Scan for the cell matching the given text and deliver its (x, y) coordinate at center. 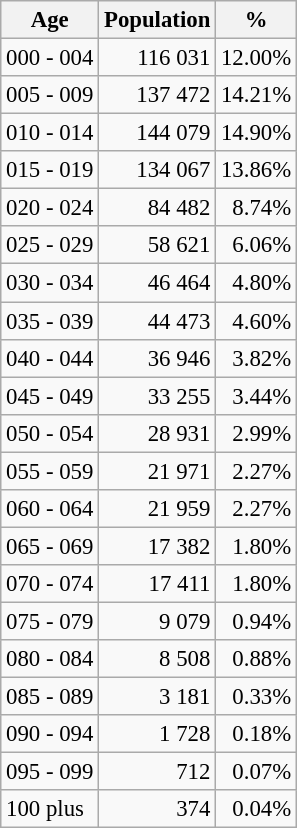
075 - 079 (50, 621)
045 - 049 (50, 396)
28 931 (158, 433)
84 482 (158, 208)
116 031 (158, 58)
58 621 (158, 245)
080 - 084 (50, 659)
0.33% (256, 697)
000 - 004 (50, 58)
374 (158, 809)
14.21% (256, 95)
9 079 (158, 621)
36 946 (158, 358)
065 - 069 (50, 546)
060 - 064 (50, 509)
21 971 (158, 471)
144 079 (158, 133)
13.86% (256, 170)
0.18% (256, 734)
085 - 089 (50, 697)
Population (158, 20)
3.82% (256, 358)
020 - 024 (50, 208)
040 - 044 (50, 358)
21 959 (158, 509)
Age (50, 20)
44 473 (158, 321)
1 728 (158, 734)
010 - 014 (50, 133)
8.74% (256, 208)
4.60% (256, 321)
100 plus (50, 809)
4.80% (256, 283)
33 255 (158, 396)
17 382 (158, 546)
712 (158, 772)
3.44% (256, 396)
0.07% (256, 772)
030 - 034 (50, 283)
015 - 019 (50, 170)
025 - 029 (50, 245)
17 411 (158, 584)
3 181 (158, 697)
005 - 009 (50, 95)
% (256, 20)
050 - 054 (50, 433)
055 - 059 (50, 471)
46 464 (158, 283)
12.00% (256, 58)
137 472 (158, 95)
14.90% (256, 133)
090 - 094 (50, 734)
095 - 099 (50, 772)
2.99% (256, 433)
134 067 (158, 170)
0.04% (256, 809)
8 508 (158, 659)
0.88% (256, 659)
0.94% (256, 621)
035 - 039 (50, 321)
6.06% (256, 245)
070 - 074 (50, 584)
